Pinpoint the cell where the given text exists, returning its [x, y] midpoint coordinate. 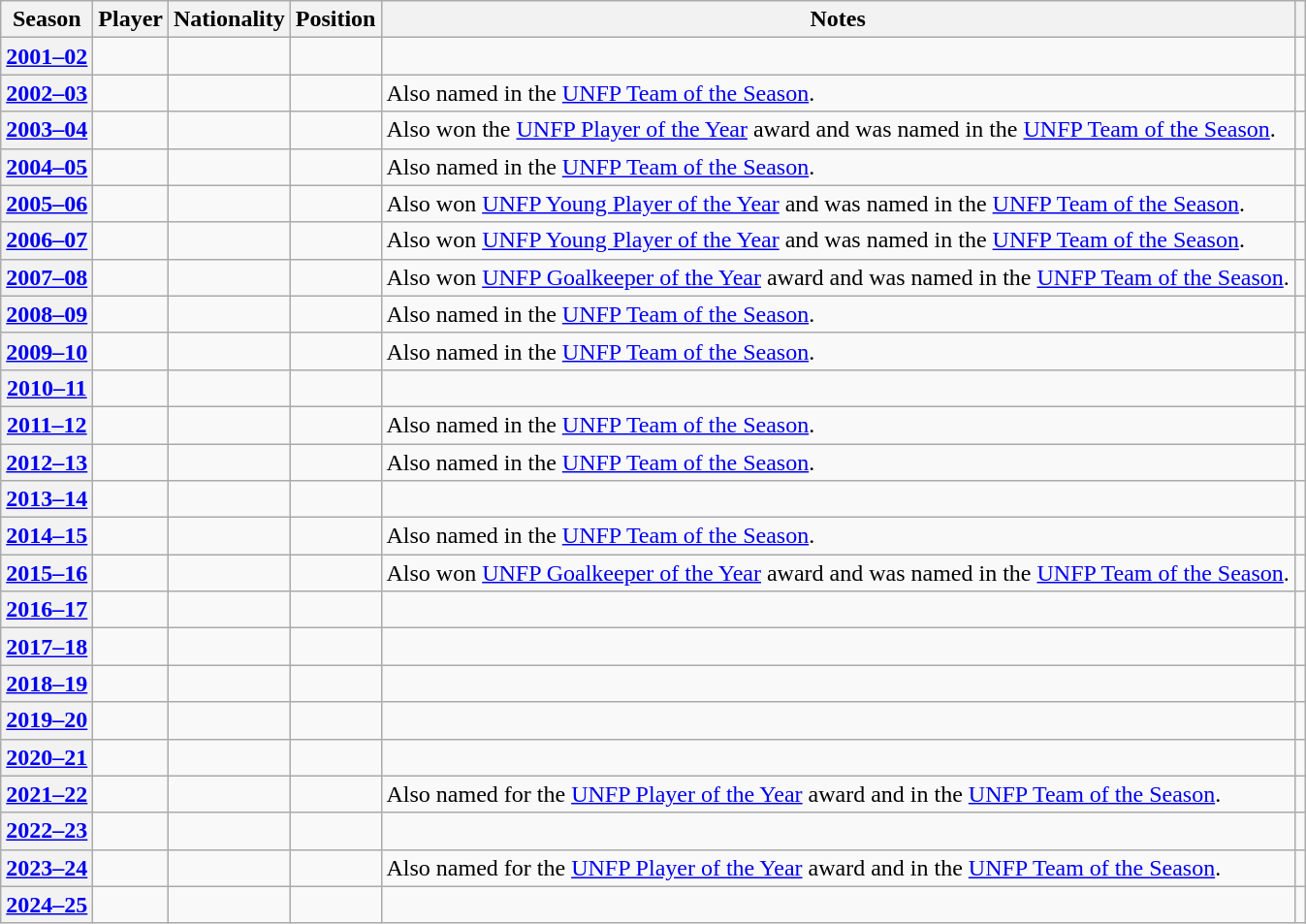
2003–04 [47, 130]
2022–23 [47, 831]
2005–06 [47, 204]
2017–18 [47, 647]
2006–07 [47, 240]
Season [47, 19]
2008–09 [47, 314]
2010–11 [47, 388]
2015–16 [47, 573]
2016–17 [47, 610]
2001–02 [47, 56]
2011–12 [47, 425]
2012–13 [47, 462]
Nationality [230, 19]
2021–22 [47, 794]
2024–25 [47, 905]
2009–10 [47, 351]
2014–15 [47, 536]
Position [335, 19]
Player [131, 19]
Notes [838, 19]
2007–08 [47, 277]
2019–20 [47, 720]
2004–05 [47, 167]
2023–24 [47, 868]
2018–19 [47, 684]
2013–14 [47, 499]
2002–03 [47, 93]
2020–21 [47, 757]
Also won the UNFP Player of the Year award and was named in the UNFP Team of the Season. [838, 130]
